Extract the (X, Y) coordinate from the center of the cell holding the provided text.  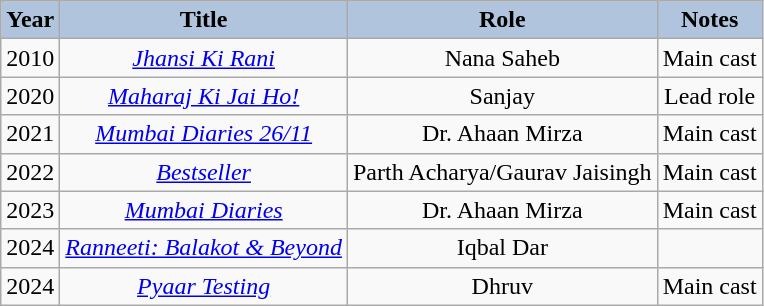
Role (502, 20)
Dhruv (502, 286)
2020 (30, 96)
Title (204, 20)
Ranneeti: Balakot & Beyond (204, 248)
Lead role (710, 96)
Iqbal Dar (502, 248)
Mumbai Diaries 26/11 (204, 134)
Mumbai Diaries (204, 210)
Pyaar Testing (204, 286)
Parth Acharya/Gaurav Jaisingh (502, 172)
2023 (30, 210)
2021 (30, 134)
2022 (30, 172)
Sanjay (502, 96)
Nana Saheb (502, 58)
Jhansi Ki Rani (204, 58)
Bestseller (204, 172)
2010 (30, 58)
Maharaj Ki Jai Ho! (204, 96)
Notes (710, 20)
Year (30, 20)
